Detect which cell encompasses the target text, then output its (X, Y) center coordinate. 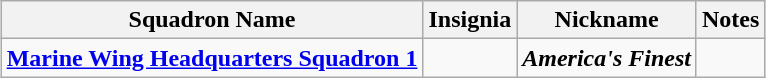
Insignia (470, 20)
Squadron Name (212, 20)
Marine Wing Headquarters Squadron 1 (212, 58)
Notes (730, 20)
Nickname (607, 20)
America's Finest (607, 58)
